Capture the cell that displays the provided text and extract its [x, y] central coordinate. 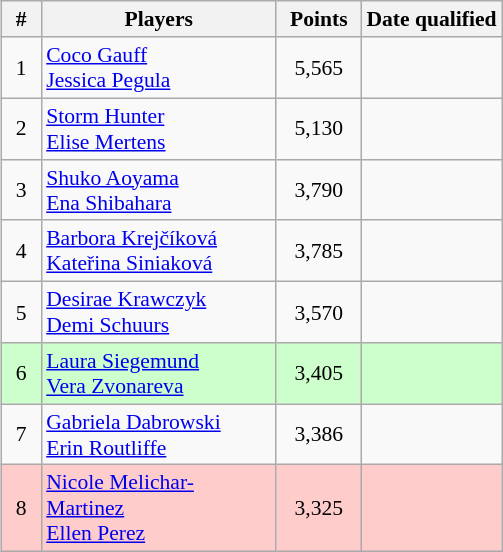
3,386 [318, 434]
4 [21, 250]
6 [21, 374]
2 [21, 128]
3,790 [318, 190]
5,130 [318, 128]
Storm Hunter Elise Mertens [158, 128]
Gabriela Dabrowski Erin Routliffe [158, 434]
3 [21, 190]
Nicole Melichar-Martinez Ellen Perez [158, 508]
Date qualified [431, 19]
3,405 [318, 374]
3,570 [318, 312]
Coco Gauff Jessica Pegula [158, 68]
5,565 [318, 68]
1 [21, 68]
# [21, 19]
3,325 [318, 508]
Points [318, 19]
Barbora Krejčíková Kateřina Siniaková [158, 250]
5 [21, 312]
Players [158, 19]
8 [21, 508]
Shuko Aoyama Ena Shibahara [158, 190]
Laura Siegemund Vera Zvonareva [158, 374]
7 [21, 434]
3,785 [318, 250]
Desirae Krawczyk Demi Schuurs [158, 312]
